Identify which cell holds the provided text, then report its [X, Y] central coordinate. 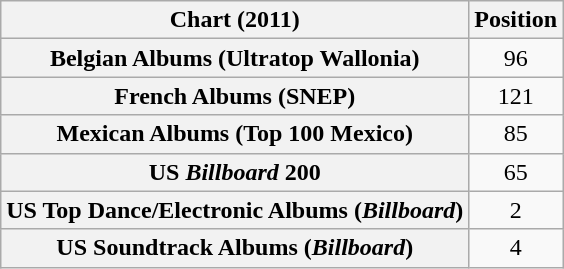
Belgian Albums (Ultratop Wallonia) [235, 58]
US Soundtrack Albums (Billboard) [235, 248]
2 [516, 210]
US Billboard 200 [235, 172]
Chart (2011) [235, 20]
121 [516, 96]
Position [516, 20]
French Albums (SNEP) [235, 96]
Mexican Albums (Top 100 Mexico) [235, 134]
65 [516, 172]
85 [516, 134]
US Top Dance/Electronic Albums (Billboard) [235, 210]
4 [516, 248]
96 [516, 58]
